Search for the cell housing the specified text and yield its [x, y] center coordinate. 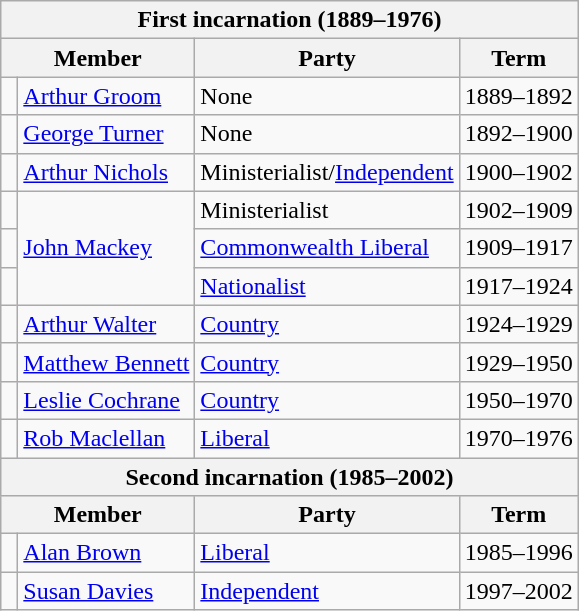
Matthew Bennett [106, 362]
1892–1900 [518, 134]
1950–1970 [518, 400]
1917–1924 [518, 286]
First incarnation (1889–1976) [290, 20]
Arthur Nichols [106, 172]
Independent [327, 591]
1970–1976 [518, 438]
Nationalist [327, 286]
1985–1996 [518, 553]
1909–1917 [518, 248]
Ministerialist [327, 210]
Rob Maclellan [106, 438]
Ministerialist/Independent [327, 172]
1889–1892 [518, 96]
Second incarnation (1985–2002) [290, 477]
1924–1929 [518, 324]
Commonwealth Liberal [327, 248]
Arthur Groom [106, 96]
Susan Davies [106, 591]
1929–1950 [518, 362]
1902–1909 [518, 210]
Alan Brown [106, 553]
Leslie Cochrane [106, 400]
George Turner [106, 134]
John Mackey [106, 248]
Arthur Walter [106, 324]
1997–2002 [518, 591]
1900–1902 [518, 172]
